Output the (x, y) coordinate of the center of the cell containing the given text.  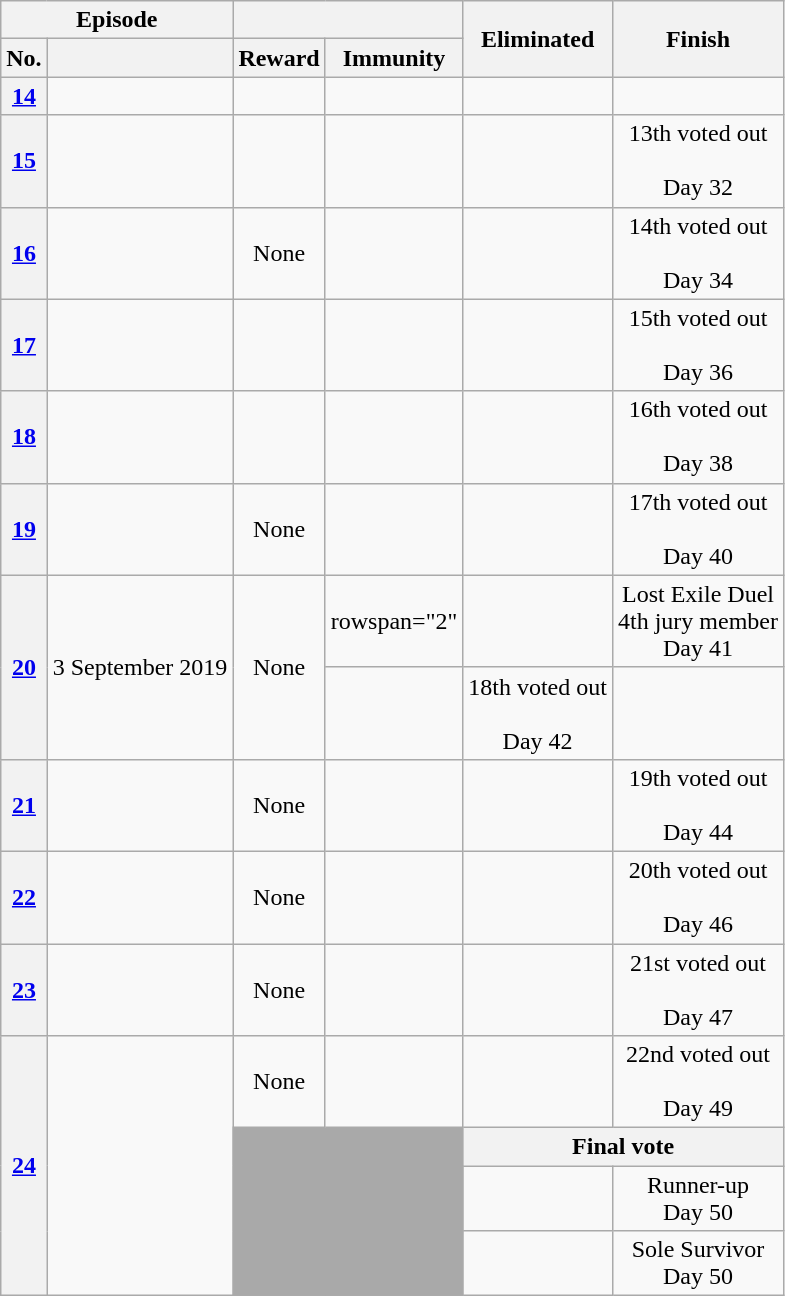
21 (24, 805)
Immunity (394, 58)
Finish (698, 39)
14 (24, 96)
17th voted outDay 40 (698, 529)
17 (24, 345)
Reward (279, 58)
18 (24, 437)
20th voted outDay 46 (698, 897)
Sole SurvivorDay 50 (698, 1264)
18th voted outDay 42 (538, 713)
Runner-upDay 50 (698, 1198)
19 (24, 529)
rowspan="2" (394, 621)
Eliminated (538, 39)
16th voted outDay 38 (698, 437)
15th voted outDay 36 (698, 345)
24 (24, 1166)
14th voted outDay 34 (698, 253)
21st voted outDay 47 (698, 990)
Episode (117, 20)
23 (24, 990)
20 (24, 667)
22nd voted outDay 49 (698, 1082)
Final vote (624, 1147)
3 September 2019 (140, 667)
19th voted outDay 44 (698, 805)
Lost Exile Duel4th jury memberDay 41 (698, 621)
22 (24, 897)
13th voted outDay 32 (698, 161)
No. (24, 58)
16 (24, 253)
15 (24, 161)
